Scan for the cell matching the given text and deliver its (X, Y) coordinate at center. 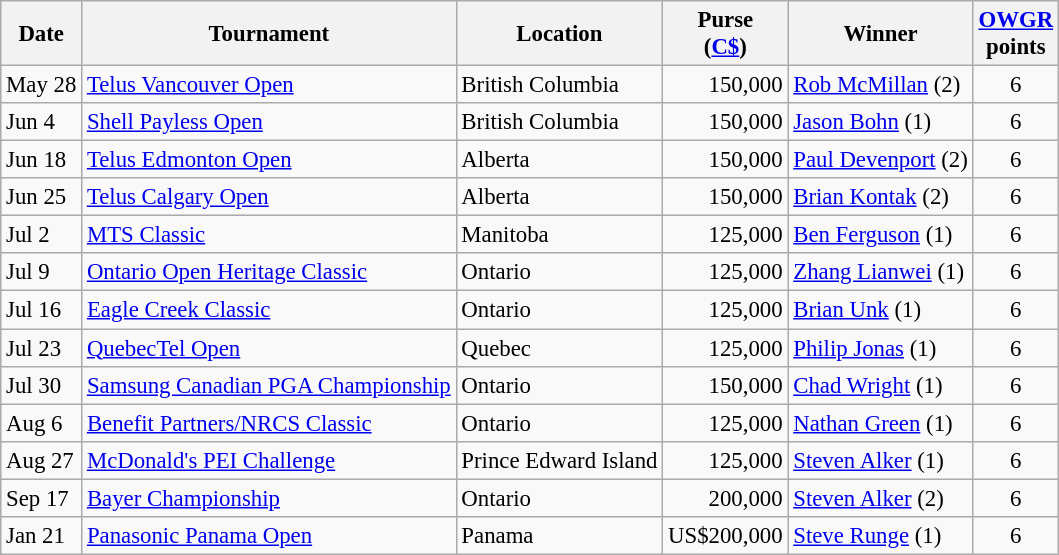
Brian Kontak (2) (880, 197)
200,000 (726, 498)
Panama (560, 536)
Zhang Lianwei (1) (880, 273)
Prince Edward Island (560, 460)
Jun 4 (42, 122)
Eagle Creek Classic (269, 310)
McDonald's PEI Challenge (269, 460)
Manitoba (560, 235)
Ontario Open Heritage Classic (269, 273)
Winner (880, 34)
Telus Calgary Open (269, 197)
Jul 30 (42, 385)
Jul 2 (42, 235)
Jul 16 (42, 310)
Steve Runge (1) (880, 536)
Jun 18 (42, 160)
Telus Edmonton Open (269, 160)
Benefit Partners/NRCS Classic (269, 423)
Jun 25 (42, 197)
Telus Vancouver Open (269, 85)
Bayer Championship (269, 498)
QuebecTel Open (269, 348)
Samsung Canadian PGA Championship (269, 385)
Jul 9 (42, 273)
Chad Wright (1) (880, 385)
Brian Unk (1) (880, 310)
Quebec (560, 348)
Paul Devenport (2) (880, 160)
MTS Classic (269, 235)
May 28 (42, 85)
Steven Alker (1) (880, 460)
OWGRpoints (1016, 34)
Aug 27 (42, 460)
Rob McMillan (2) (880, 85)
Location (560, 34)
Shell Payless Open (269, 122)
Aug 6 (42, 423)
Date (42, 34)
Philip Jonas (1) (880, 348)
Tournament (269, 34)
Steven Alker (2) (880, 498)
Nathan Green (1) (880, 423)
Jan 21 (42, 536)
US$200,000 (726, 536)
Ben Ferguson (1) (880, 235)
Sep 17 (42, 498)
Jul 23 (42, 348)
Panasonic Panama Open (269, 536)
Jason Bohn (1) (880, 122)
Purse(C$) (726, 34)
